Identify which cell holds the provided text, then report its (X, Y) central coordinate. 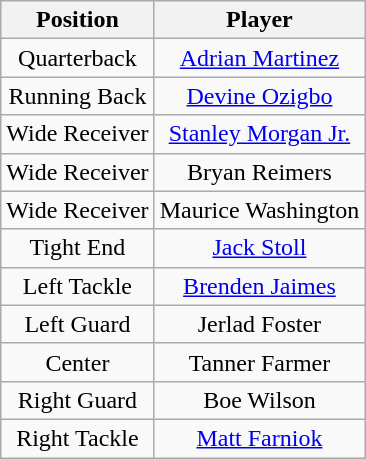
Position (78, 20)
Matt Farniok (260, 438)
Player (260, 20)
Quarterback (78, 58)
Right Guard (78, 400)
Adrian Martinez (260, 58)
Jack Stoll (260, 248)
Tanner Farmer (260, 362)
Maurice Washington (260, 210)
Devine Ozigbo (260, 96)
Bryan Reimers (260, 172)
Left Tackle (78, 286)
Center (78, 362)
Tight End (78, 248)
Right Tackle (78, 438)
Left Guard (78, 324)
Stanley Morgan Jr. (260, 134)
Jerlad Foster (260, 324)
Boe Wilson (260, 400)
Brenden Jaimes (260, 286)
Running Back (78, 96)
